Pinpoint the cell where the given text exists, returning its [x, y] midpoint coordinate. 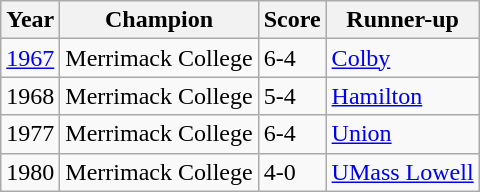
1968 [30, 96]
1967 [30, 58]
UMass Lowell [402, 172]
5-4 [292, 96]
Champion [159, 20]
Runner-up [402, 20]
Hamilton [402, 96]
1980 [30, 172]
Union [402, 134]
1977 [30, 134]
Year [30, 20]
Colby [402, 58]
Score [292, 20]
4-0 [292, 172]
